For the text-containing cell, return its midpoint in [x, y] coordinate format. 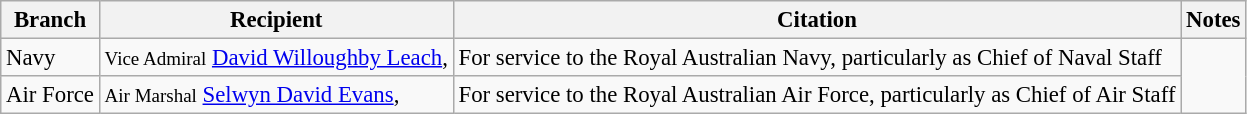
Notes [1214, 20]
For service to the Royal Australian Navy, particularly as Chief of Naval Staff [817, 58]
Vice Admiral David Willoughby Leach, [276, 58]
Branch [50, 20]
Recipient [276, 20]
For service to the Royal Australian Air Force, particularly as Chief of Air Staff [817, 95]
Citation [817, 20]
Air Marshal Selwyn David Evans, [276, 95]
Navy [50, 58]
Air Force [50, 95]
